Extract the (X, Y) coordinate from the center of the cell holding the provided text.  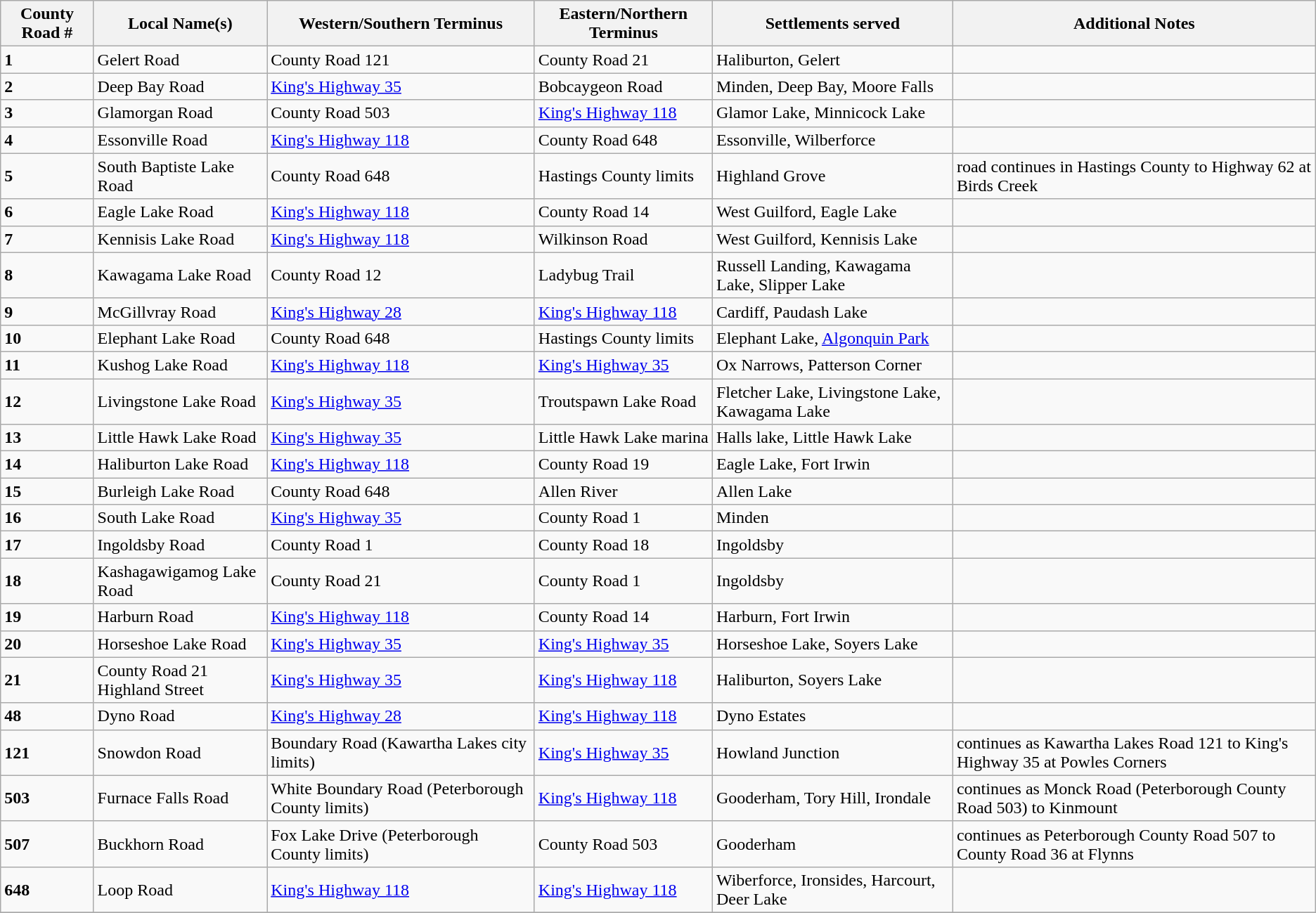
Russell Landing, Kawagama Lake, Slipper Lake (832, 276)
20 (47, 644)
507 (47, 843)
Minden, Deep Bay, Moore Falls (832, 86)
Highland Grove (832, 176)
15 (47, 491)
7 (47, 239)
Ladybug Trail (623, 276)
County Road 19 (623, 465)
Boundary Road (Kawartha Lakes city limits) (401, 752)
Essonville Road (180, 140)
Bobcaygeon Road (623, 86)
Kushog Lake Road (180, 365)
Howland Junction (832, 752)
Gelert Road (180, 60)
121 (47, 752)
Eagle Lake, Fort Irwin (832, 465)
Loop Road (180, 890)
Elephant Lake, Algonquin Park (832, 338)
Horseshoe Lake Road (180, 644)
18 (47, 581)
4 (47, 140)
1 (47, 60)
5 (47, 176)
19 (47, 617)
Harburn, Fort Irwin (832, 617)
6 (47, 212)
Little Hawk Lake Road (180, 438)
Dyno Estates (832, 716)
16 (47, 518)
South Baptiste Lake Road (180, 176)
Eagle Lake Road (180, 212)
Furnace Falls Road (180, 798)
Troutspawn Lake Road (623, 401)
Local Name(s) (180, 24)
County Road 12 (401, 276)
Little Hawk Lake marina (623, 438)
Haliburton, Gelert (832, 60)
continues as Peterborough County Road 507 to County Road 36 at Flynns (1134, 843)
road continues in Hastings County to Highway 62 at Birds Creek (1134, 176)
Wiberforce, Ironsides, Harcourt, Deer Lake (832, 890)
White Boundary Road (Peterborough County limits) (401, 798)
Glamor Lake, Minnicock Lake (832, 113)
2 (47, 86)
503 (47, 798)
West Guilford, Kennisis Lake (832, 239)
21 (47, 680)
Eastern/Northern Terminus (623, 24)
Haliburton, Soyers Lake (832, 680)
Gooderham (832, 843)
9 (47, 311)
County Road 21 Highland Street (180, 680)
Gooderham, Tory Hill, Irondale (832, 798)
48 (47, 716)
Allen River (623, 491)
3 (47, 113)
Dyno Road (180, 716)
Buckhorn Road (180, 843)
Haliburton Lake Road (180, 465)
Deep Bay Road (180, 86)
Harburn Road (180, 617)
Settlements served (832, 24)
Western/Southern Terminus (401, 24)
County Road # (47, 24)
Wilkinson Road (623, 239)
Fletcher Lake, Livingstone Lake, Kawagama Lake (832, 401)
12 (47, 401)
County Road 121 (401, 60)
Ingoldsby Road (180, 545)
County Road 18 (623, 545)
14 (47, 465)
11 (47, 365)
continues as Monck Road (Peterborough County Road 503) to Kinmount (1134, 798)
Glamorgan Road (180, 113)
Kawagama Lake Road (180, 276)
Burleigh Lake Road (180, 491)
Snowdon Road (180, 752)
13 (47, 438)
Minden (832, 518)
West Guilford, Eagle Lake (832, 212)
Cardiff, Paudash Lake (832, 311)
648 (47, 890)
Horseshoe Lake, Soyers Lake (832, 644)
Kashagawigamog Lake Road (180, 581)
10 (47, 338)
continues as Kawartha Lakes Road 121 to King's Highway 35 at Powles Corners (1134, 752)
17 (47, 545)
Halls lake, Little Hawk Lake (832, 438)
Allen Lake (832, 491)
South Lake Road (180, 518)
8 (47, 276)
Livingstone Lake Road (180, 401)
Kennisis Lake Road (180, 239)
McGillvray Road (180, 311)
Elephant Lake Road (180, 338)
Fox Lake Drive (Peterborough County limits) (401, 843)
Essonville, Wilberforce (832, 140)
Additional Notes (1134, 24)
Ox Narrows, Patterson Corner (832, 365)
